Find where the given text appears and provide that cell's center as [X, Y] coordinate. 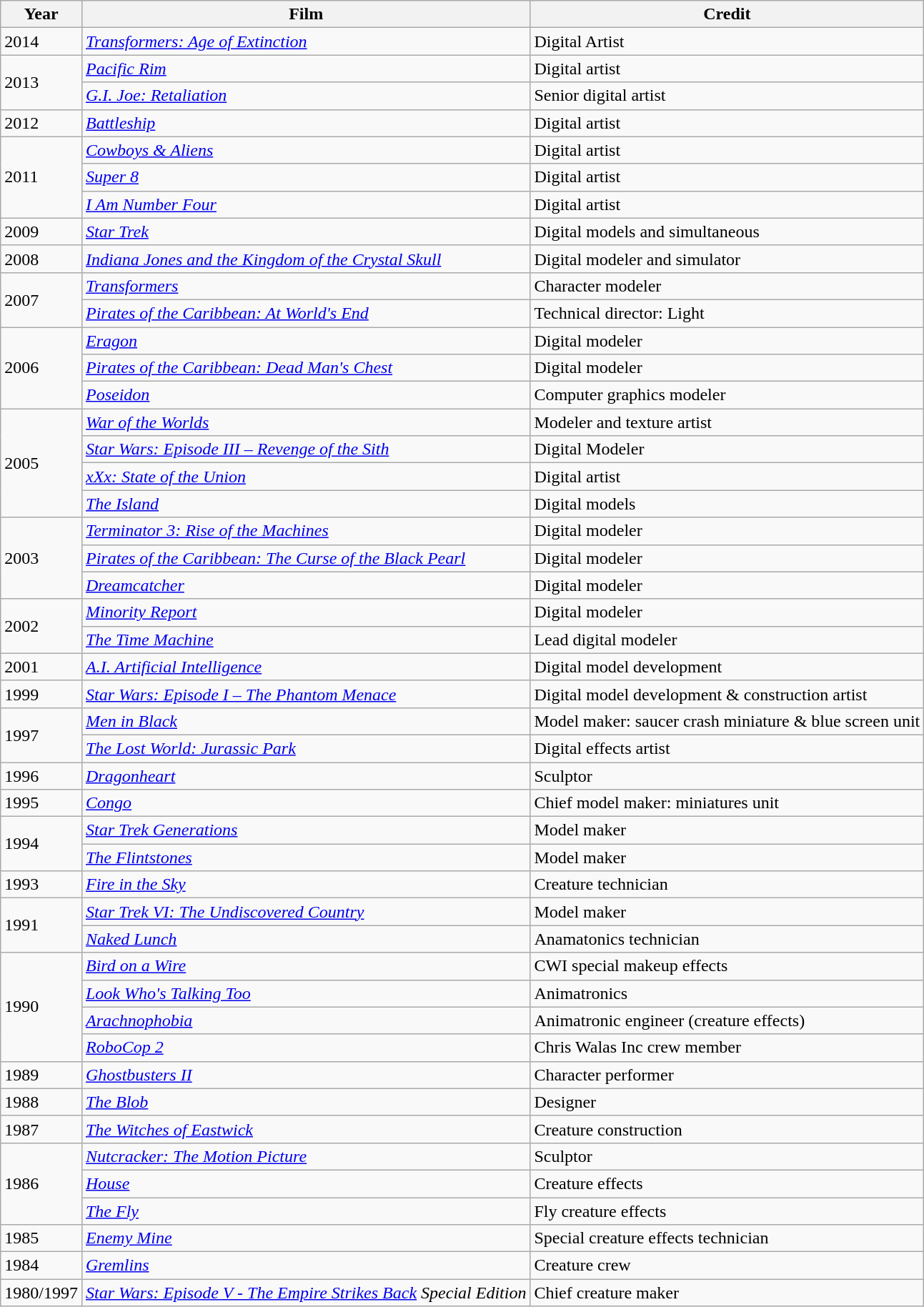
1996 [41, 775]
1989 [41, 1075]
2011 [41, 177]
Computer graphics modeler [727, 395]
2002 [41, 626]
Chris Walas Inc crew member [727, 1048]
2006 [41, 368]
Credit [727, 14]
The Island [306, 504]
Fire in the Sky [306, 885]
Star Wars: Episode III – Revenge of the Sith [306, 449]
1980/1997 [41, 1293]
The Blob [306, 1102]
Star Trek [306, 232]
Ghostbusters II [306, 1075]
1985 [41, 1238]
Digital Artist [727, 41]
Digital Modeler [727, 449]
1994 [41, 844]
1993 [41, 885]
Naked Lunch [306, 939]
Cowboys & Aliens [306, 150]
Terminator 3: Rise of the Machines [306, 531]
Super 8 [306, 177]
2005 [41, 463]
Year [41, 14]
Nutcracker: The Motion Picture [306, 1156]
1986 [41, 1183]
Creature crew [727, 1266]
Congo [306, 803]
Battleship [306, 123]
Digital model development & construction artist [727, 694]
A.I. Artificial Intelligence [306, 667]
CWI special makeup effects [727, 966]
2009 [41, 232]
War of the Worlds [306, 422]
Transformers [306, 286]
Enemy Mine [306, 1238]
Digital models [727, 504]
Pirates of the Caribbean: The Curse of the Black Pearl [306, 558]
Digital model development [727, 667]
1995 [41, 803]
Dragonheart [306, 775]
2001 [41, 667]
Star Wars: Episode V - The Empire Strikes Back Special Edition [306, 1293]
Poseidon [306, 395]
Minority Report [306, 612]
Bird on a Wire [306, 966]
RoboCop 2 [306, 1048]
Technical director: Light [727, 313]
Star Trek Generations [306, 830]
Fly creature effects [727, 1211]
Creature construction [727, 1129]
Modeler and texture artist [727, 422]
Star Wars: Episode I – The Phantom Menace [306, 694]
Chief creature maker [727, 1293]
Eragon [306, 341]
1990 [41, 1007]
Digital effects artist [727, 748]
2003 [41, 558]
Model maker: saucer crash miniature & blue screen unit [727, 721]
Film [306, 14]
Creature effects [727, 1183]
Indiana Jones and the Kingdom of the Crystal Skull [306, 259]
Arachnophobia [306, 1020]
Dreamcatcher [306, 585]
Pirates of the Caribbean: At World's End [306, 313]
House [306, 1183]
Lead digital modeler [727, 640]
2013 [41, 82]
Digital models and simultaneous [727, 232]
Animatronics [727, 993]
Chief model maker: miniatures unit [727, 803]
Character modeler [727, 286]
Anamatonics technician [727, 939]
Gremlins [306, 1266]
1987 [41, 1129]
Creature technician [727, 885]
The Flintstones [306, 858]
1984 [41, 1266]
Transformers: Age of Extinction [306, 41]
The Time Machine [306, 640]
Senior digital artist [727, 96]
1997 [41, 735]
Designer [727, 1102]
Pirates of the Caribbean: Dead Man's Chest [306, 368]
G.I. Joe: Retaliation [306, 96]
Digital modeler and simulator [727, 259]
2014 [41, 41]
Special creature effects technician [727, 1238]
xXx: State of the Union [306, 477]
Character performer [727, 1075]
Look Who's Talking Too [306, 993]
Animatronic engineer (creature effects) [727, 1020]
1991 [41, 925]
Men in Black [306, 721]
The Witches of Eastwick [306, 1129]
Star Trek VI: The Undiscovered Country [306, 912]
2012 [41, 123]
1999 [41, 694]
I Am Number Four [306, 204]
1988 [41, 1102]
The Lost World: Jurassic Park [306, 748]
2008 [41, 259]
The Fly [306, 1211]
Pacific Rim [306, 69]
2007 [41, 299]
